Return the (X, Y) coordinate for the center point of the cell that contains the specified text.  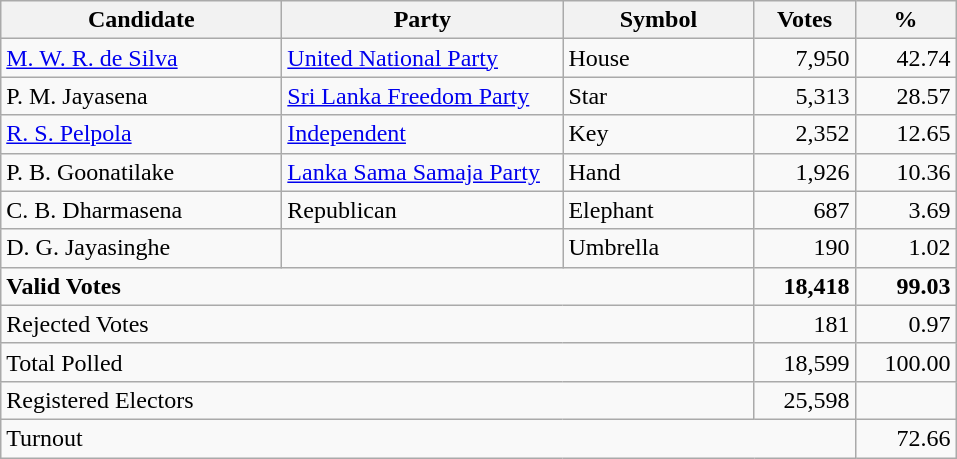
Elephant (658, 210)
Total Polled (378, 362)
Independent (422, 134)
Key (658, 134)
Rejected Votes (378, 324)
Candidate (142, 20)
P. M. Jayasena (142, 96)
12.65 (906, 134)
28.57 (906, 96)
Sri Lanka Freedom Party (422, 96)
687 (804, 210)
100.00 (906, 362)
1.02 (906, 248)
18,418 (804, 286)
7,950 (804, 58)
C. B. Dharmasena (142, 210)
% (906, 20)
72.66 (906, 438)
0.97 (906, 324)
Votes (804, 20)
181 (804, 324)
190 (804, 248)
18,599 (804, 362)
Turnout (428, 438)
Registered Electors (378, 400)
25,598 (804, 400)
Star (658, 96)
House (658, 58)
5,313 (804, 96)
2,352 (804, 134)
3.69 (906, 210)
M. W. R. de Silva (142, 58)
Party (422, 20)
P. B. Goonatilake (142, 172)
Hand (658, 172)
1,926 (804, 172)
Symbol (658, 20)
Umbrella (658, 248)
United National Party (422, 58)
10.36 (906, 172)
Republican (422, 210)
99.03 (906, 286)
42.74 (906, 58)
D. G. Jayasinghe (142, 248)
R. S. Pelpola (142, 134)
Lanka Sama Samaja Party (422, 172)
Valid Votes (378, 286)
